Capture the cell that displays the provided text and extract its (X, Y) central coordinate. 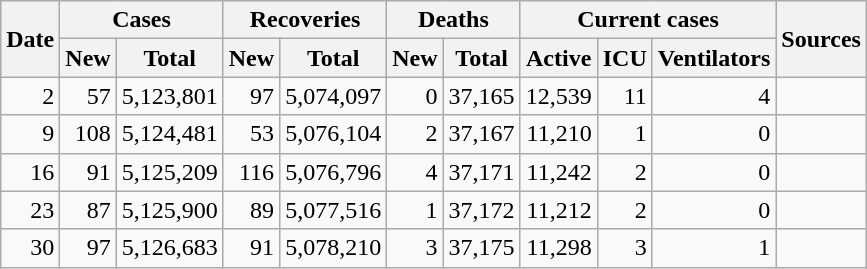
5,124,481 (170, 134)
5,125,900 (170, 210)
5,078,210 (334, 248)
11 (624, 96)
5,125,209 (170, 172)
9 (30, 134)
108 (88, 134)
57 (88, 96)
ICU (624, 58)
Current cases (648, 20)
5,123,801 (170, 96)
5,076,796 (334, 172)
12,539 (558, 96)
87 (88, 210)
53 (251, 134)
5,126,683 (170, 248)
37,172 (482, 210)
5,077,516 (334, 210)
11,298 (558, 248)
89 (251, 210)
5,074,097 (334, 96)
11,212 (558, 210)
Date (30, 39)
Ventilators (714, 58)
Recoveries (304, 20)
Active (558, 58)
11,210 (558, 134)
Cases (142, 20)
116 (251, 172)
11,242 (558, 172)
37,175 (482, 248)
30 (30, 248)
5,076,104 (334, 134)
16 (30, 172)
23 (30, 210)
Sources (822, 39)
Deaths (454, 20)
37,167 (482, 134)
37,171 (482, 172)
37,165 (482, 96)
